Capture the cell that displays the provided text and extract its [X, Y] central coordinate. 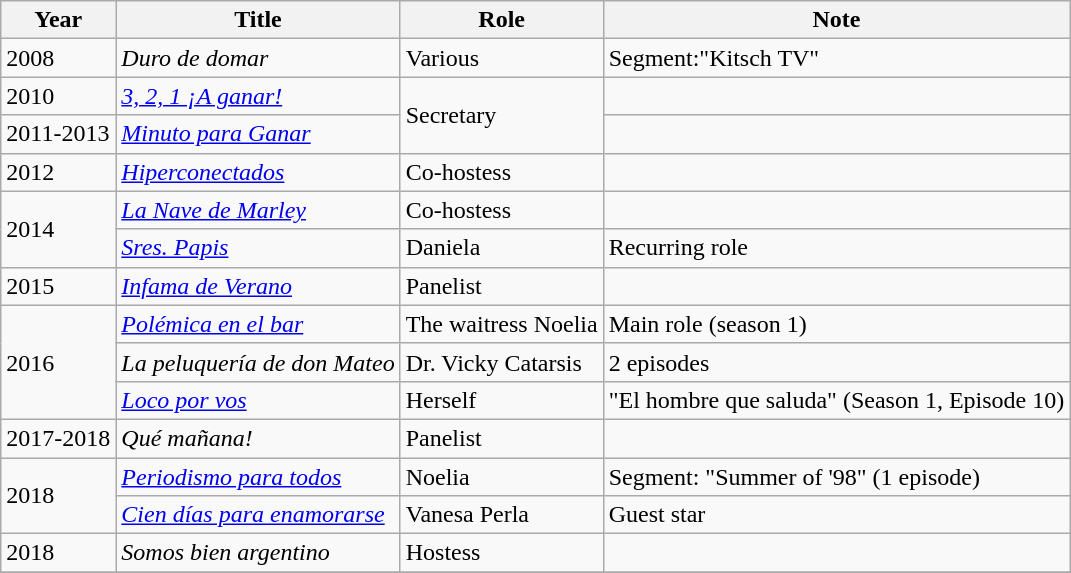
La Nave de Marley [258, 210]
Cien días para enamorarse [258, 515]
3, 2, 1 ¡A ganar! [258, 96]
Daniela [502, 248]
Various [502, 58]
Sres. Papis [258, 248]
Segment:"Kitsch TV" [836, 58]
Herself [502, 400]
Qué mañana! [258, 438]
The waitress Noelia [502, 324]
Dr. Vicky Catarsis [502, 362]
Minuto para Ganar [258, 134]
2011-2013 [58, 134]
Note [836, 20]
2012 [58, 172]
Vanesa Perla [502, 515]
2016 [58, 362]
Role [502, 20]
Year [58, 20]
2 episodes [836, 362]
2010 [58, 96]
Segment: "Summer of '98" (1 episode) [836, 477]
"El hombre que saluda" (Season 1, Episode 10) [836, 400]
2014 [58, 229]
2015 [58, 286]
Guest star [836, 515]
Somos bien argentino [258, 553]
Loco por vos [258, 400]
Infama de Verano [258, 286]
Recurring role [836, 248]
Duro de domar [258, 58]
Main role (season 1) [836, 324]
2008 [58, 58]
La peluquería de don Mateo [258, 362]
Title [258, 20]
Hiperconectados [258, 172]
2017-2018 [58, 438]
Noelia [502, 477]
Hostess [502, 553]
Polémica en el bar [258, 324]
Periodismo para todos [258, 477]
Secretary [502, 115]
